Return the [x, y] coordinate for the center point of the cell that contains the specified text.  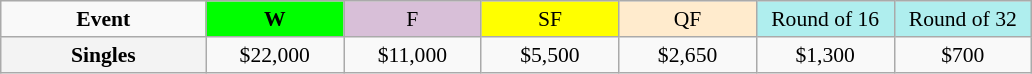
$1,300 [825, 55]
Singles [104, 55]
$2,650 [688, 55]
Round of 16 [825, 19]
SF [550, 19]
W [275, 19]
Event [104, 19]
$11,000 [413, 55]
$5,500 [550, 55]
F [413, 19]
$700 [963, 55]
Round of 32 [963, 19]
QF [688, 19]
$22,000 [275, 55]
